Find where the given text appears and provide that cell's center as (X, Y) coordinate. 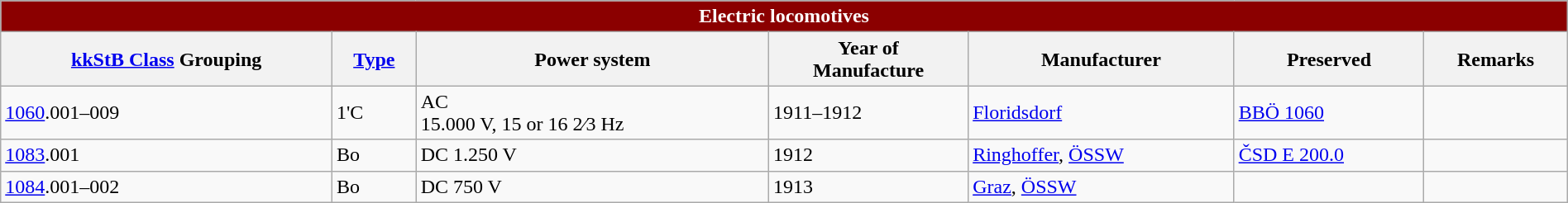
Power system (592, 59)
Ringhoffer, ÖSSW (1102, 155)
1'C (374, 112)
Floridsdorf (1102, 112)
1084.001–002 (167, 186)
1911–1912 (868, 112)
kkStB Class Grouping (167, 59)
Preserved (1329, 59)
1912 (868, 155)
Graz, ÖSSW (1102, 186)
1083.001 (167, 155)
1060.001–009 (167, 112)
Manufacturer (1102, 59)
Type (374, 59)
BBÖ 1060 (1329, 112)
Remarks (1495, 59)
1913 (868, 186)
ČSD E 200.0 (1329, 155)
DC 750 V (592, 186)
Year ofManufacture (868, 59)
AC 15.000 V, 15 or 16 2⁄3 Hz (592, 112)
Electric locomotives (784, 17)
DC 1.250 V (592, 155)
